For the text-containing cell, return its midpoint in (x, y) coordinate format. 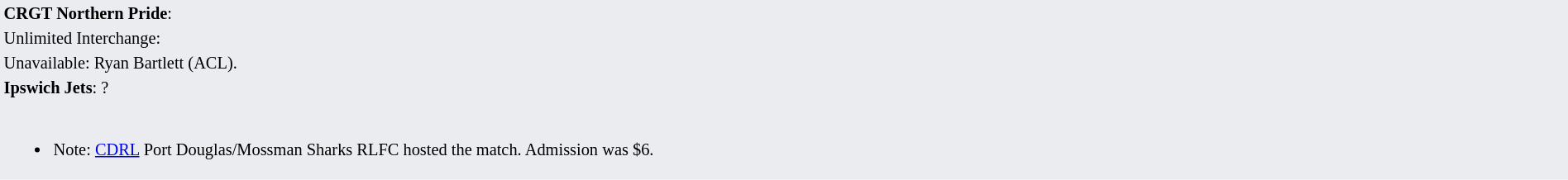
Unlimited Interchange: (784, 38)
Note: CDRL Port Douglas/Mossman Sharks RLFC hosted the match. Admission was $6. (784, 140)
CRGT Northern Pride: (784, 13)
Unavailable: Ryan Bartlett (ACL). (784, 63)
Ipswich Jets: ? (784, 88)
